Detect which cell encompasses the target text, then output its [X, Y] center coordinate. 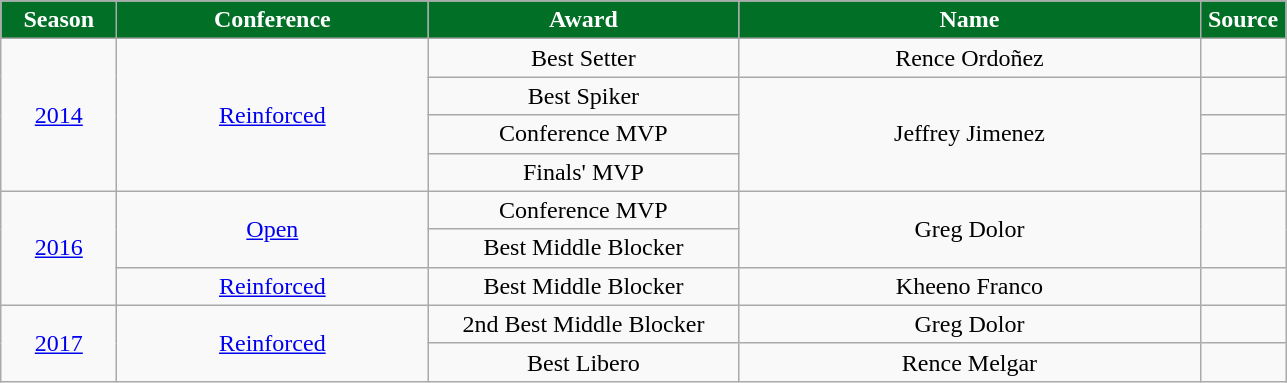
2nd Best Middle Blocker [584, 324]
Best Setter [584, 58]
2014 [59, 115]
Kheeno Franco [970, 286]
2016 [59, 248]
2017 [59, 343]
Rence Melgar [970, 362]
Name [970, 20]
Best Spiker [584, 96]
Open [272, 229]
Season [59, 20]
Source [1243, 20]
Finals' MVP [584, 172]
Conference [272, 20]
Best Libero [584, 362]
Jeffrey Jimenez [970, 134]
Award [584, 20]
Rence Ordoñez [970, 58]
